Extract the (X, Y) coordinate from the center of the cell holding the provided text.  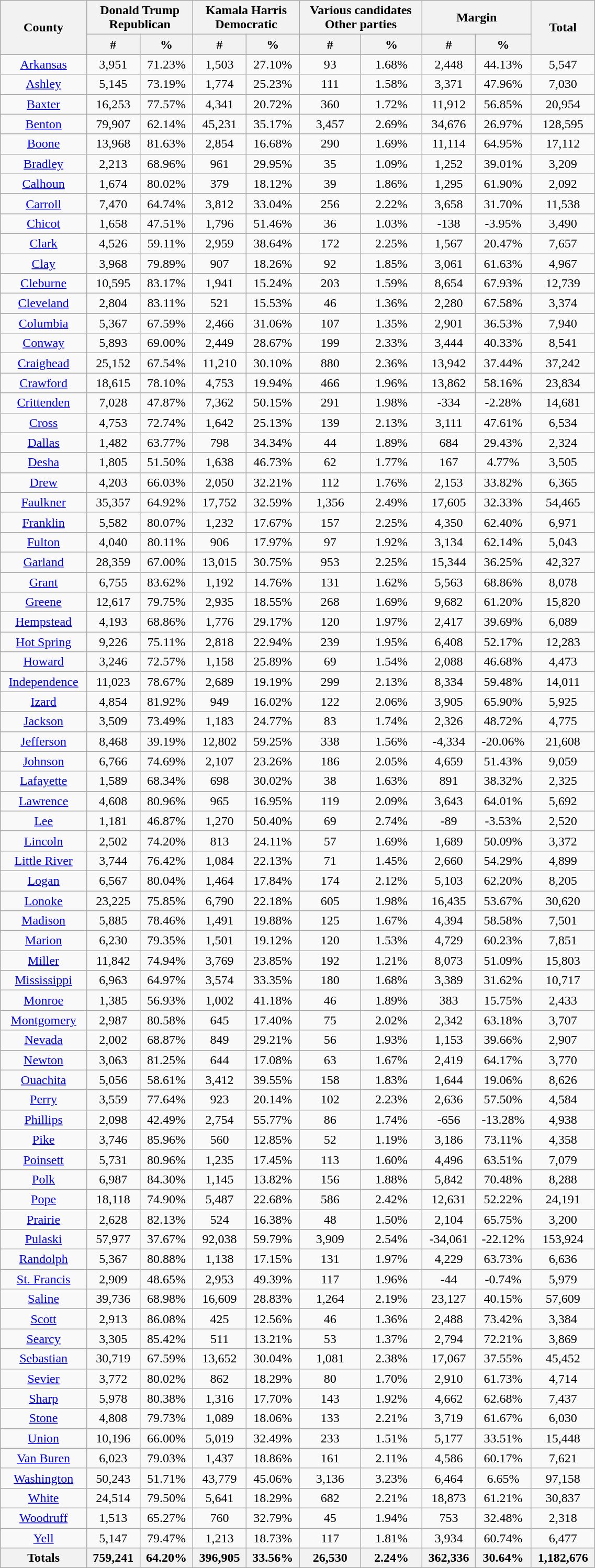
59.79% (273, 1239)
78.67% (166, 682)
83.17% (166, 284)
51.71% (166, 1478)
-656 (449, 1120)
13,862 (449, 383)
2.02% (391, 1020)
38.64% (273, 243)
Jackson (44, 721)
2.06% (391, 702)
3,372 (563, 841)
Phillips (44, 1120)
Lafayette (44, 781)
18,873 (449, 1498)
Mississippi (44, 980)
22.18% (273, 900)
85.96% (166, 1140)
360 (330, 104)
1,089 (220, 1418)
Lawrence (44, 801)
2.69% (391, 124)
Ouachita (44, 1080)
3,509 (113, 721)
19.12% (273, 941)
17.40% (273, 1020)
12.56% (273, 1319)
38.32% (503, 781)
33.51% (503, 1438)
39.19% (166, 741)
1.54% (391, 662)
2,324 (563, 443)
53 (330, 1339)
1.51% (391, 1438)
12,739 (563, 284)
466 (330, 383)
78.46% (166, 921)
41.18% (273, 1000)
1.62% (391, 582)
Washington (44, 1478)
2.09% (391, 801)
Cleburne (44, 284)
15,344 (449, 562)
17,112 (563, 144)
682 (330, 1498)
186 (330, 761)
19.06% (503, 1080)
2,326 (449, 721)
2.22% (391, 204)
3,063 (113, 1060)
6,971 (563, 522)
299 (330, 682)
4,659 (449, 761)
2,488 (449, 1319)
2,448 (449, 64)
18.55% (273, 602)
8,205 (563, 881)
4,662 (449, 1398)
Yell (44, 1538)
3,134 (449, 542)
-20.06% (503, 741)
13,652 (220, 1359)
Prairie (44, 1220)
5,177 (449, 1438)
1,503 (220, 64)
1,213 (220, 1538)
White (44, 1498)
79.50% (166, 1498)
47.87% (166, 403)
4,729 (449, 941)
Grant (44, 582)
3,812 (220, 204)
15,448 (563, 1438)
891 (449, 781)
2.05% (391, 761)
Crittenden (44, 403)
37.67% (166, 1239)
64.74% (166, 204)
11,023 (113, 682)
2,818 (220, 642)
74.20% (166, 841)
83 (330, 721)
50.40% (273, 821)
74.94% (166, 961)
8,654 (449, 284)
5,043 (563, 542)
51.43% (503, 761)
1.81% (391, 1538)
12,617 (113, 602)
80.11% (166, 542)
64.97% (166, 980)
72.74% (166, 423)
16,435 (449, 900)
2.54% (391, 1239)
1.19% (391, 1140)
60.74% (503, 1538)
14.76% (273, 582)
-4,334 (449, 741)
161 (330, 1458)
4,358 (563, 1140)
Pike (44, 1140)
5,547 (563, 64)
32.79% (273, 1518)
30,719 (113, 1359)
239 (330, 642)
36.25% (503, 562)
75.85% (166, 900)
77.57% (166, 104)
31.06% (273, 323)
30.04% (273, 1359)
57,977 (113, 1239)
Scott (44, 1319)
2,449 (220, 343)
1,181 (113, 821)
75 (330, 1020)
4,586 (449, 1458)
6,477 (563, 1538)
12.85% (273, 1140)
560 (220, 1140)
31.62% (503, 980)
8,073 (449, 961)
7,030 (563, 84)
67.93% (503, 284)
1,158 (220, 662)
2,419 (449, 1060)
37,242 (563, 363)
13,015 (220, 562)
2,910 (449, 1379)
44.13% (503, 64)
84.30% (166, 1179)
Franklin (44, 522)
125 (330, 921)
6,089 (563, 622)
-138 (449, 223)
8,078 (563, 582)
849 (220, 1040)
54.29% (503, 861)
79.03% (166, 1458)
3,770 (563, 1060)
29.21% (273, 1040)
Searcy (44, 1339)
59.11% (166, 243)
1,316 (220, 1398)
93 (330, 64)
Sharp (44, 1398)
Jefferson (44, 741)
1.58% (391, 84)
18.86% (273, 1458)
12,283 (563, 642)
1.86% (391, 184)
2,907 (563, 1040)
5,582 (113, 522)
61.21% (503, 1498)
20.47% (503, 243)
1.03% (391, 223)
17.97% (273, 542)
11,538 (563, 204)
2,913 (113, 1319)
22.94% (273, 642)
3,746 (113, 1140)
17,605 (449, 502)
25.13% (273, 423)
36 (330, 223)
2,092 (563, 184)
11,842 (113, 961)
Hempstead (44, 622)
1.70% (391, 1379)
53.67% (503, 900)
61.20% (503, 602)
37.44% (503, 363)
97 (330, 542)
38 (330, 781)
44 (330, 443)
39.66% (503, 1040)
4,040 (113, 542)
78.10% (166, 383)
32.33% (503, 502)
81.25% (166, 1060)
2.36% (391, 363)
33.56% (273, 1558)
62 (330, 462)
2.33% (391, 343)
5,731 (113, 1159)
46.73% (273, 462)
64.20% (166, 1558)
79.75% (166, 602)
192 (330, 961)
48.72% (503, 721)
1.45% (391, 861)
29.17% (273, 622)
684 (449, 443)
6,230 (113, 941)
72.21% (503, 1339)
74.69% (166, 761)
63.51% (503, 1159)
18.26% (273, 263)
Fulton (44, 542)
1,252 (449, 164)
-44 (449, 1279)
85.42% (166, 1339)
2,107 (220, 761)
-3.95% (503, 223)
42.49% (166, 1120)
28.67% (273, 343)
62.68% (503, 1398)
43,779 (220, 1478)
61.73% (503, 1379)
2,466 (220, 323)
7,437 (563, 1398)
69.00% (166, 343)
5,147 (113, 1538)
23.26% (273, 761)
3,574 (220, 980)
2,953 (220, 1279)
10,717 (563, 980)
64.92% (166, 502)
949 (220, 702)
3,968 (113, 263)
291 (330, 403)
111 (330, 84)
2,342 (449, 1020)
338 (330, 741)
80.58% (166, 1020)
14,011 (563, 682)
425 (220, 1319)
20,954 (563, 104)
39.69% (503, 622)
3,719 (449, 1418)
7,940 (563, 323)
3,643 (449, 801)
17.84% (273, 881)
47.61% (503, 423)
Carroll (44, 204)
1,941 (220, 284)
156 (330, 1179)
1,567 (449, 243)
25,152 (113, 363)
3,769 (220, 961)
2.19% (391, 1299)
7,028 (113, 403)
66.00% (166, 1438)
18.06% (273, 1418)
50.09% (503, 841)
511 (220, 1339)
-3.53% (503, 821)
52.22% (503, 1199)
2.38% (391, 1359)
1,356 (330, 502)
63 (330, 1060)
45,452 (563, 1359)
15.53% (273, 303)
3.23% (391, 1478)
22.13% (273, 861)
31.70% (503, 204)
46.68% (503, 662)
113 (330, 1159)
3,412 (220, 1080)
17.15% (273, 1259)
67.54% (166, 363)
60.17% (503, 1458)
2,636 (449, 1100)
143 (330, 1398)
17,067 (449, 1359)
55.77% (273, 1120)
153,924 (563, 1239)
86.08% (166, 1319)
2,935 (220, 602)
Drew (44, 482)
2.23% (391, 1100)
4,394 (449, 921)
6,755 (113, 582)
8,541 (563, 343)
119 (330, 801)
3,457 (330, 124)
Perry (44, 1100)
5,056 (113, 1080)
Stone (44, 1418)
3,869 (563, 1339)
6,023 (113, 1458)
Johnson (44, 761)
63.73% (503, 1259)
1,805 (113, 462)
4,775 (563, 721)
Clay (44, 263)
-2.28% (503, 403)
1,145 (220, 1179)
14,681 (563, 403)
15,803 (563, 961)
2,153 (449, 482)
199 (330, 343)
10,196 (113, 1438)
23,225 (113, 900)
Monroe (44, 1000)
3,389 (449, 980)
16,253 (113, 104)
92,038 (220, 1239)
586 (330, 1199)
16,609 (220, 1299)
19.94% (273, 383)
82.13% (166, 1220)
521 (220, 303)
203 (330, 284)
Boone (44, 144)
Columbia (44, 323)
2,213 (113, 164)
49.39% (273, 1279)
158 (330, 1080)
Margin (477, 18)
Union (44, 1438)
-13.28% (503, 1120)
2.49% (391, 502)
76.42% (166, 861)
59.25% (273, 741)
172 (330, 243)
Donald TrumpRepublican (139, 18)
Sevier (44, 1379)
45 (330, 1518)
6.65% (503, 1478)
1,235 (220, 1159)
7,470 (113, 204)
1,084 (220, 861)
290 (330, 144)
18.12% (273, 184)
Kamala HarrisDemocratic (246, 18)
3,209 (563, 164)
1,183 (220, 721)
57.50% (503, 1100)
Cross (44, 423)
72.57% (166, 662)
1,658 (113, 223)
2,520 (563, 821)
102 (330, 1100)
2,959 (220, 243)
953 (330, 562)
2.11% (391, 1458)
2,794 (449, 1339)
58.61% (166, 1080)
Cleveland (44, 303)
Bradley (44, 164)
62.40% (503, 522)
4,526 (113, 243)
6,790 (220, 900)
9,226 (113, 642)
4,203 (113, 482)
Baxter (44, 104)
19.19% (273, 682)
Independence (44, 682)
25.89% (273, 662)
5,893 (113, 343)
20.72% (273, 104)
50.15% (273, 403)
16.95% (273, 801)
1.63% (391, 781)
58.58% (503, 921)
3,658 (449, 204)
753 (449, 1518)
2,901 (449, 323)
1.60% (391, 1159)
11,114 (449, 144)
2.74% (391, 821)
15.24% (273, 284)
2,104 (449, 1220)
10,595 (113, 284)
813 (220, 841)
Desha (44, 462)
Newton (44, 1060)
Miller (44, 961)
5,692 (563, 801)
268 (330, 602)
Calhoun (44, 184)
36.53% (503, 323)
Various candidatesOther parties (361, 18)
3,772 (113, 1379)
7,362 (220, 403)
86 (330, 1120)
79,907 (113, 124)
Faulkner (44, 502)
379 (220, 184)
1,774 (220, 84)
73.49% (166, 721)
907 (220, 263)
1,264 (330, 1299)
Little River (44, 861)
3,444 (449, 343)
80.88% (166, 1259)
759,241 (113, 1558)
4,229 (449, 1259)
65.75% (503, 1220)
167 (449, 462)
6,963 (113, 980)
4,967 (563, 263)
Pulaski (44, 1239)
Garland (44, 562)
4,473 (563, 662)
2.42% (391, 1199)
29.95% (273, 164)
4,341 (220, 104)
32.48% (503, 1518)
8,334 (449, 682)
4,608 (113, 801)
1.56% (391, 741)
39 (330, 184)
1,638 (220, 462)
16.68% (273, 144)
39.55% (273, 1080)
923 (220, 1100)
17.08% (273, 1060)
Hot Spring (44, 642)
51.50% (166, 462)
698 (220, 781)
2,754 (220, 1120)
6,534 (563, 423)
73.11% (503, 1140)
5,019 (220, 1438)
13.21% (273, 1339)
32.21% (273, 482)
3,136 (330, 1478)
4,193 (113, 622)
1,437 (220, 1458)
6,987 (113, 1179)
79.47% (166, 1538)
180 (330, 980)
107 (330, 323)
30.10% (273, 363)
9,682 (449, 602)
4,584 (563, 1100)
74.90% (166, 1199)
5,103 (449, 881)
Randolph (44, 1259)
Arkansas (44, 64)
35,357 (113, 502)
5,979 (563, 1279)
3,744 (113, 861)
396,905 (220, 1558)
1,491 (220, 921)
17,752 (220, 502)
7,621 (563, 1458)
18.73% (273, 1538)
3,951 (113, 64)
63.77% (166, 443)
46.87% (166, 821)
77.64% (166, 1100)
23,834 (563, 383)
133 (330, 1418)
1.85% (391, 263)
83.11% (166, 303)
81.92% (166, 702)
4,854 (113, 702)
2,628 (113, 1220)
64.17% (503, 1060)
3,505 (563, 462)
40.33% (503, 343)
233 (330, 1438)
Howard (44, 662)
32.59% (273, 502)
97,158 (563, 1478)
3,374 (563, 303)
Lonoke (44, 900)
92 (330, 263)
880 (330, 363)
Lincoln (44, 841)
122 (330, 702)
30,837 (563, 1498)
39.01% (503, 164)
Nevada (44, 1040)
Saline (44, 1299)
1,081 (330, 1359)
22.68% (273, 1199)
3,061 (449, 263)
3,909 (330, 1239)
Izard (44, 702)
1,642 (220, 423)
St. Francis (44, 1279)
67.00% (166, 562)
2,318 (563, 1518)
79.35% (166, 941)
7,079 (563, 1159)
48.65% (166, 1279)
33.04% (273, 204)
2,987 (113, 1020)
1,796 (220, 223)
961 (220, 164)
24.11% (273, 841)
1.59% (391, 284)
71.23% (166, 64)
Madison (44, 921)
12,631 (449, 1199)
4.77% (503, 462)
4,808 (113, 1418)
1,644 (449, 1080)
383 (449, 1000)
3,186 (449, 1140)
1.72% (391, 104)
Poinsett (44, 1159)
4,899 (563, 861)
-34,061 (449, 1239)
26.97% (503, 124)
1.35% (391, 323)
13,968 (113, 144)
16.02% (273, 702)
47.96% (503, 84)
6,365 (563, 482)
1.93% (391, 1040)
20.14% (273, 1100)
37.55% (503, 1359)
Ashley (44, 84)
35 (330, 164)
1,232 (220, 522)
60.23% (503, 941)
5,145 (113, 84)
79.89% (166, 263)
52.17% (503, 642)
3,384 (563, 1319)
83.62% (166, 582)
79.73% (166, 1418)
6,464 (449, 1478)
760 (220, 1518)
8,468 (113, 741)
51.09% (503, 961)
112 (330, 482)
28,359 (113, 562)
6,408 (449, 642)
65.27% (166, 1518)
1,153 (449, 1040)
1,674 (113, 184)
Logan (44, 881)
Benton (44, 124)
3,371 (449, 84)
4,496 (449, 1159)
66.03% (166, 482)
4,938 (563, 1120)
17.45% (273, 1159)
256 (330, 204)
2,909 (113, 1279)
3,200 (563, 1220)
52 (330, 1140)
Dallas (44, 443)
67.58% (503, 303)
1.94% (391, 1518)
3,559 (113, 1100)
605 (330, 900)
11,912 (449, 104)
1.76% (391, 482)
8,626 (563, 1080)
139 (330, 423)
64.01% (503, 801)
5,885 (113, 921)
24,514 (113, 1498)
Lee (44, 821)
Clark (44, 243)
2,502 (113, 841)
3,490 (563, 223)
1.37% (391, 1339)
1.09% (391, 164)
-334 (449, 403)
47.51% (166, 223)
3,934 (449, 1538)
2,660 (449, 861)
18,118 (113, 1199)
1.95% (391, 642)
6,766 (113, 761)
45,231 (220, 124)
1,270 (220, 821)
-0.74% (503, 1279)
3,246 (113, 662)
1,192 (220, 582)
906 (220, 542)
80.38% (166, 1398)
-89 (449, 821)
5,563 (449, 582)
Polk (44, 1179)
Craighead (44, 363)
80.07% (166, 522)
2,417 (449, 622)
73.42% (503, 1319)
54,465 (563, 502)
32.49% (273, 1438)
5,978 (113, 1398)
30.75% (273, 562)
644 (220, 1060)
17.67% (273, 522)
128,595 (563, 124)
56.93% (166, 1000)
57 (330, 841)
7,501 (563, 921)
13,942 (449, 363)
1,689 (449, 841)
Crawford (44, 383)
3,111 (449, 423)
6,567 (113, 881)
56 (330, 1040)
2,002 (113, 1040)
34.34% (273, 443)
2,088 (449, 662)
1,182,676 (563, 1558)
2,325 (563, 781)
2.24% (391, 1558)
12,802 (220, 741)
71 (330, 861)
Marion (44, 941)
68.96% (166, 164)
3,905 (449, 702)
11,210 (220, 363)
61.90% (503, 184)
65.90% (503, 702)
Van Buren (44, 1458)
21,608 (563, 741)
58.16% (503, 383)
1,589 (113, 781)
Pope (44, 1199)
862 (220, 1379)
48 (330, 1220)
15,820 (563, 602)
Greene (44, 602)
-22.12% (503, 1239)
6,030 (563, 1418)
5,487 (220, 1199)
524 (220, 1220)
16.38% (273, 1220)
26,530 (330, 1558)
33.35% (273, 980)
25.23% (273, 84)
157 (330, 522)
1,482 (113, 443)
59.48% (503, 682)
51.46% (273, 223)
30,620 (563, 900)
4,350 (449, 522)
1,295 (449, 184)
30.64% (503, 1558)
2,433 (563, 1000)
63.18% (503, 1020)
Montgomery (44, 1020)
4,714 (563, 1379)
Chicot (44, 223)
5,925 (563, 702)
6,636 (563, 1259)
27.10% (273, 64)
39,736 (113, 1299)
174 (330, 881)
8,288 (563, 1179)
Totals (44, 1558)
7,851 (563, 941)
42,327 (563, 562)
80.04% (166, 881)
1.88% (391, 1179)
7,657 (563, 243)
2,098 (113, 1120)
68.98% (166, 1299)
1,138 (220, 1259)
68.34% (166, 781)
Sebastian (44, 1359)
1,385 (113, 1000)
50,243 (113, 1478)
61.63% (503, 263)
645 (220, 1020)
19.88% (273, 921)
1,776 (220, 622)
17.70% (273, 1398)
30.02% (273, 781)
1,501 (220, 941)
70.48% (503, 1179)
56.85% (503, 104)
34,676 (449, 124)
362,336 (449, 1558)
23,127 (449, 1299)
1.50% (391, 1220)
Woodruff (44, 1518)
33.82% (503, 482)
80 (330, 1379)
57,609 (563, 1299)
5,641 (220, 1498)
35.17% (273, 124)
29.43% (503, 443)
1.83% (391, 1080)
3,707 (563, 1020)
61.67% (503, 1418)
1.21% (391, 961)
24,191 (563, 1199)
64.95% (503, 144)
County (44, 27)
798 (220, 443)
2,804 (113, 303)
3,305 (113, 1339)
1.53% (391, 941)
5,842 (449, 1179)
40.15% (503, 1299)
23.85% (273, 961)
2,689 (220, 682)
28.83% (273, 1299)
Conway (44, 343)
9,059 (563, 761)
18,615 (113, 383)
1,002 (220, 1000)
68.87% (166, 1040)
13.82% (273, 1179)
73.19% (166, 84)
2,280 (449, 303)
Total (563, 27)
75.11% (166, 642)
24.77% (273, 721)
965 (220, 801)
2,050 (220, 482)
81.63% (166, 144)
45.06% (273, 1478)
1,513 (113, 1518)
15.75% (503, 1000)
2.12% (391, 881)
62.20% (503, 881)
1.77% (391, 462)
2,854 (220, 144)
1,464 (220, 881)
